Identify which cell holds the provided text, then report its (X, Y) central coordinate. 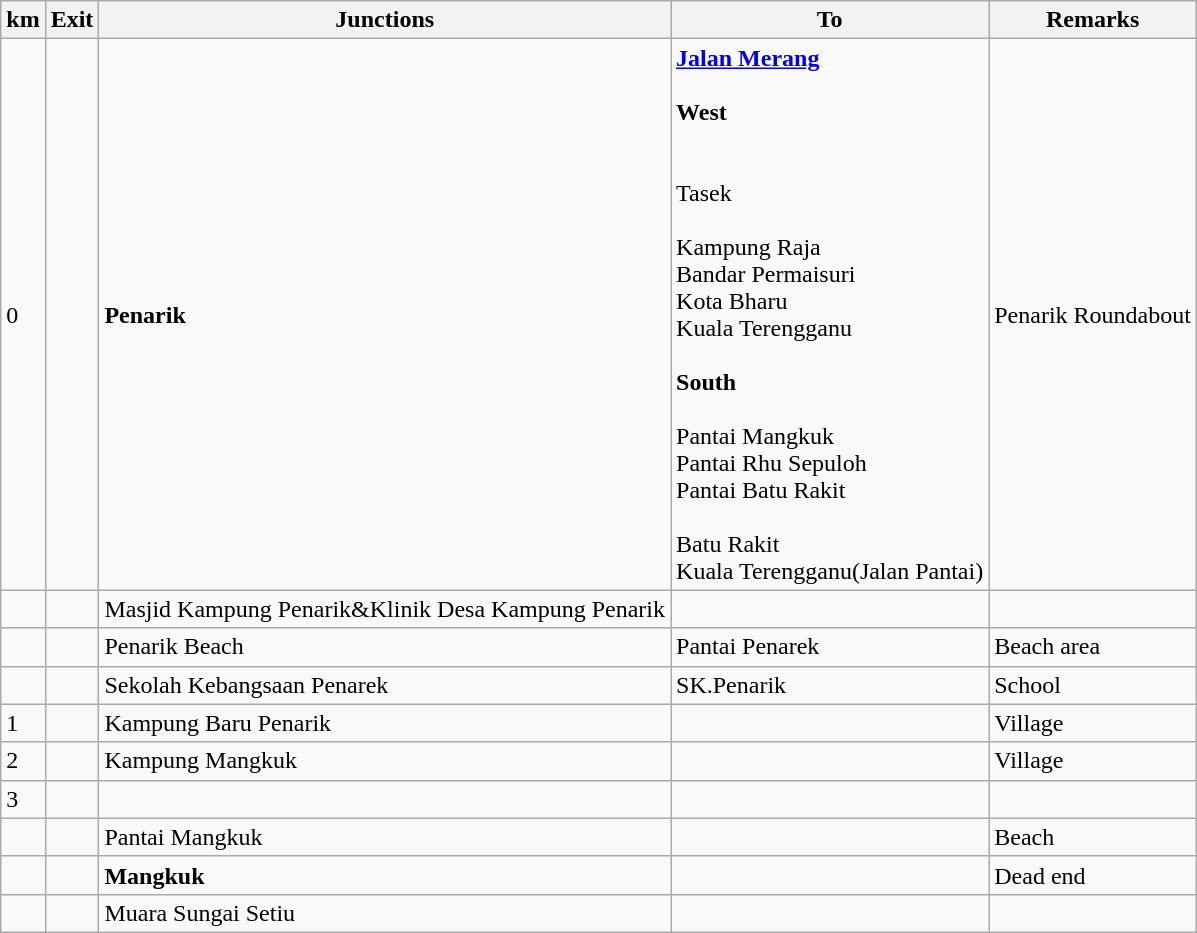
Penarik (385, 314)
1 (23, 723)
3 (23, 799)
km (23, 20)
0 (23, 314)
Junctions (385, 20)
Pantai Mangkuk (385, 837)
Pantai Penarek (830, 647)
Penarik Roundabout (1093, 314)
Sekolah Kebangsaan Penarek (385, 685)
Kampung Baru Penarik (385, 723)
Beach area (1093, 647)
To (830, 20)
2 (23, 761)
SK.Penarik (830, 685)
Muara Sungai Setiu (385, 913)
Penarik Beach (385, 647)
School (1093, 685)
Kampung Mangkuk (385, 761)
Masjid Kampung Penarik&Klinik Desa Kampung Penarik (385, 609)
Exit (72, 20)
Remarks (1093, 20)
Beach (1093, 837)
Dead end (1093, 875)
Mangkuk (385, 875)
